Return (X, Y) of the center of cell containing provided text 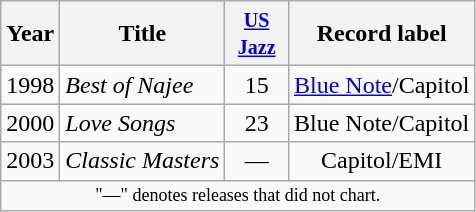
Title (142, 34)
23 (257, 123)
― (257, 161)
Best of Najee (142, 85)
US Jazz (257, 34)
"—" denotes releases that did not chart. (238, 196)
1998 (30, 85)
2003 (30, 161)
15 (257, 85)
Year (30, 34)
Love Songs (142, 123)
Capitol/EMI (381, 161)
Record label (381, 34)
Classic Masters (142, 161)
2000 (30, 123)
